Return [X, Y] of the center of cell containing provided text 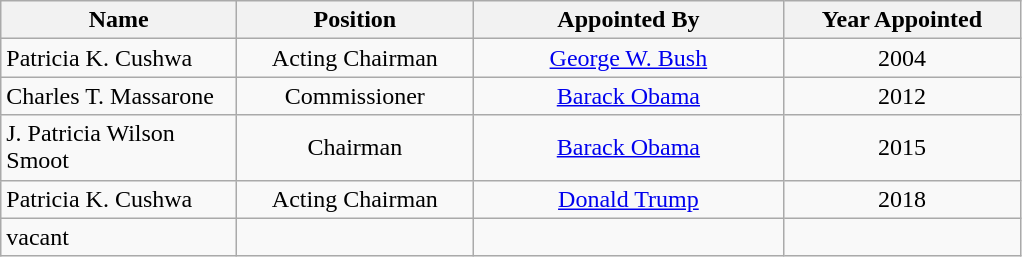
Appointed By [628, 20]
J. Patricia Wilson Smoot [119, 148]
Commissioner [355, 96]
2004 [902, 58]
Position [355, 20]
2012 [902, 96]
2018 [902, 199]
Chairman [355, 148]
Name [119, 20]
Charles T. Massarone [119, 96]
Year Appointed [902, 20]
vacant [119, 237]
George W. Bush [628, 58]
Donald Trump [628, 199]
2015 [902, 148]
